Return the (x, y) coordinate for the center point of the cell that contains the specified text.  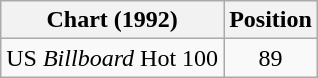
89 (271, 58)
Chart (1992) (112, 20)
US Billboard Hot 100 (112, 58)
Position (271, 20)
